Determine the (X, Y) coordinate at the center of the cell enclosing the given text.  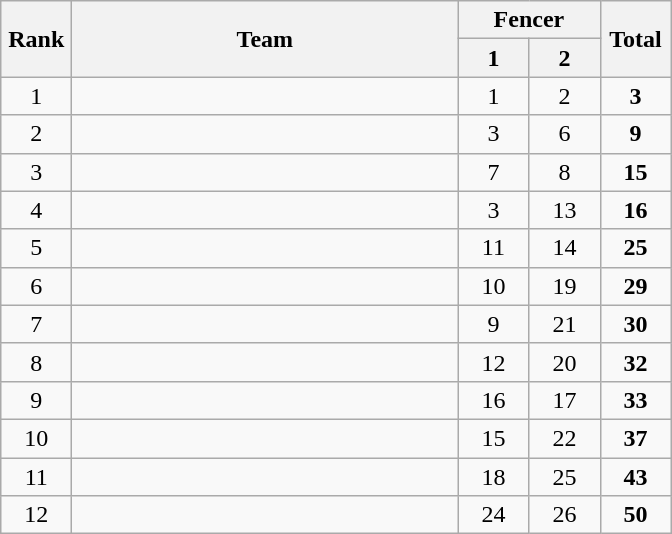
22 (564, 438)
Team (265, 39)
Fencer (529, 20)
30 (636, 324)
4 (36, 210)
26 (564, 515)
20 (564, 362)
Rank (36, 39)
33 (636, 400)
43 (636, 477)
Total (636, 39)
24 (494, 515)
13 (564, 210)
29 (636, 286)
32 (636, 362)
18 (494, 477)
14 (564, 248)
21 (564, 324)
37 (636, 438)
5 (36, 248)
50 (636, 515)
19 (564, 286)
17 (564, 400)
